Return [x, y] of the center of cell containing provided text 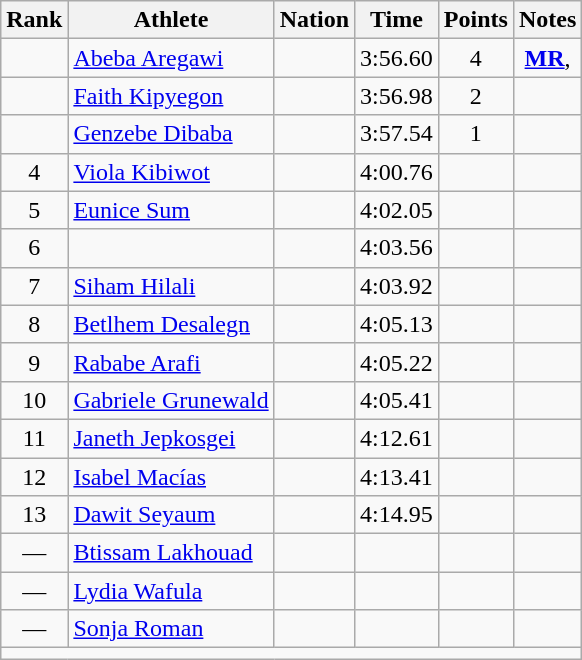
13 [34, 515]
2 [476, 96]
4:12.61 [397, 438]
Gabriele Grunewald [171, 400]
12 [34, 477]
Notes [547, 20]
Rababe Arafi [171, 362]
Viola Kibiwot [171, 172]
Isabel Macías [171, 477]
9 [34, 362]
Genzebe Dibaba [171, 134]
4:05.22 [397, 362]
10 [34, 400]
8 [34, 324]
3:56.98 [397, 96]
4:05.41 [397, 400]
4:02.05 [397, 210]
Sonja Roman [171, 629]
Eunice Sum [171, 210]
Lydia Wafula [171, 591]
MR, [547, 58]
Points [476, 20]
11 [34, 438]
Faith Kipyegon [171, 96]
Betlhem Desalegn [171, 324]
4:03.92 [397, 286]
Rank [34, 20]
Janeth Jepkosgei [171, 438]
4:00.76 [397, 172]
4:05.13 [397, 324]
Athlete [171, 20]
6 [34, 248]
5 [34, 210]
Dawit Seyaum [171, 515]
4:03.56 [397, 248]
Nation [314, 20]
4:14.95 [397, 515]
Abeba Aregawi [171, 58]
3:57.54 [397, 134]
Btissam Lakhouad [171, 553]
3:56.60 [397, 58]
Time [397, 20]
4:13.41 [397, 477]
Siham Hilali [171, 286]
1 [476, 134]
7 [34, 286]
